Return (x, y) of the center of cell containing provided text 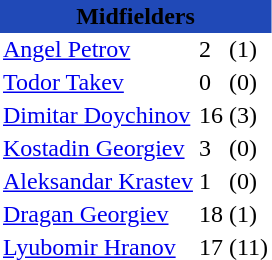
Angel Petrov (98, 50)
2 (211, 50)
Dimitar Doychinov (98, 116)
0 (211, 82)
Dragan Georgiev (98, 214)
18 (211, 214)
(3) (248, 116)
3 (211, 148)
16 (211, 116)
1 (211, 182)
Todor Takev (98, 82)
Midfielders (136, 16)
Kostadin Georgiev (98, 148)
Aleksandar Krastev (98, 182)
